Pinpoint the cell where the given text exists, returning its [X, Y] midpoint coordinate. 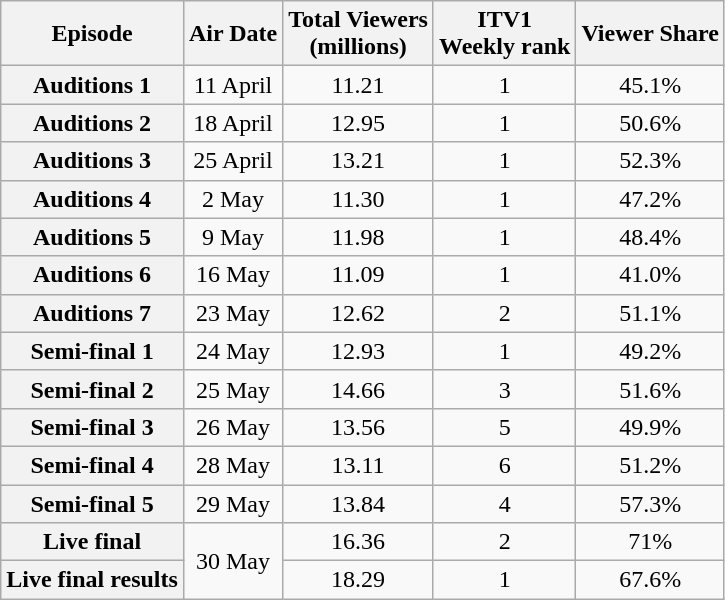
51.1% [650, 313]
30 May [232, 561]
45.1% [650, 85]
2 May [232, 199]
4 [504, 503]
25 May [232, 389]
57.3% [650, 503]
Auditions 4 [92, 199]
Auditions 3 [92, 161]
Viewer Share [650, 34]
25 April [232, 161]
26 May [232, 427]
Auditions 6 [92, 275]
11.98 [358, 237]
12.93 [358, 351]
24 May [232, 351]
48.4% [650, 237]
51.2% [650, 465]
Semi-final 3 [92, 427]
67.6% [650, 580]
12.62 [358, 313]
12.95 [358, 123]
16 May [232, 275]
Auditions 2 [92, 123]
13.56 [358, 427]
11.21 [358, 85]
23 May [232, 313]
13.84 [358, 503]
Auditions 1 [92, 85]
11.09 [358, 275]
11.30 [358, 199]
18 April [232, 123]
Air Date [232, 34]
13.21 [358, 161]
Semi-final 1 [92, 351]
18.29 [358, 580]
29 May [232, 503]
Auditions 7 [92, 313]
ITV1Weekly rank [504, 34]
13.11 [358, 465]
9 May [232, 237]
Live final results [92, 580]
28 May [232, 465]
Auditions 5 [92, 237]
11 April [232, 85]
Semi-final 4 [92, 465]
3 [504, 389]
16.36 [358, 542]
14.66 [358, 389]
Semi-final 5 [92, 503]
6 [504, 465]
71% [650, 542]
Live final [92, 542]
47.2% [650, 199]
41.0% [650, 275]
50.6% [650, 123]
49.9% [650, 427]
49.2% [650, 351]
Total Viewers(millions) [358, 34]
Episode [92, 34]
5 [504, 427]
Semi-final 2 [92, 389]
52.3% [650, 161]
51.6% [650, 389]
